Locate the cell with the specified text and output its (x, y) center coordinate. 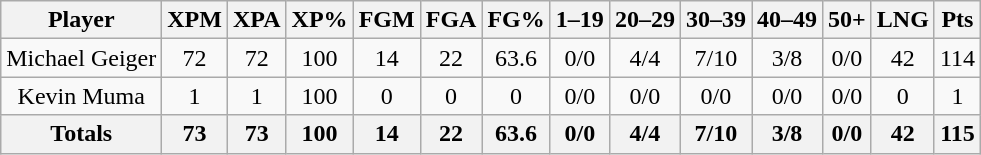
Player (82, 20)
Totals (82, 134)
XPA (256, 20)
Pts (957, 20)
20–29 (644, 20)
30–39 (716, 20)
FG% (516, 20)
Kevin Muma (82, 96)
FGA (451, 20)
XP% (320, 20)
LNG (902, 20)
XPM (195, 20)
115 (957, 134)
FGM (386, 20)
114 (957, 58)
50+ (848, 20)
1–19 (580, 20)
40–49 (788, 20)
Michael Geiger (82, 58)
